Provide the [X, Y] coordinate of the cell's center where the given text is located.  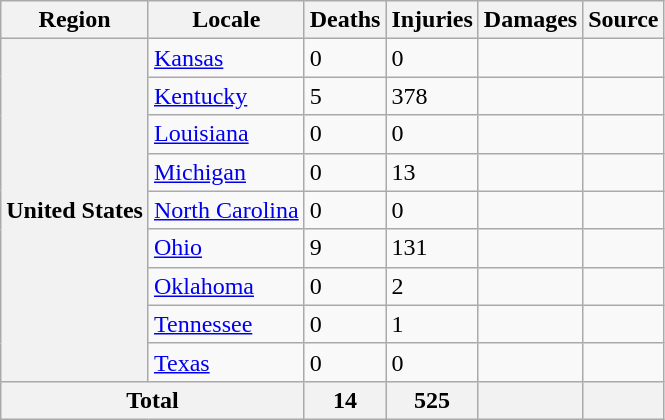
1 [432, 324]
2 [432, 286]
Locale [226, 20]
Total [152, 400]
Tennessee [226, 324]
5 [345, 96]
Texas [226, 362]
Deaths [345, 20]
United States [75, 210]
378 [432, 96]
Region [75, 20]
13 [432, 172]
Source [624, 20]
131 [432, 248]
Michigan [226, 172]
North Carolina [226, 210]
Injuries [432, 20]
Damages [530, 20]
Ohio [226, 248]
525 [432, 400]
Kansas [226, 58]
Oklahoma [226, 286]
9 [345, 248]
Kentucky [226, 96]
Louisiana [226, 134]
14 [345, 400]
